Find where the given text appears and provide that cell's center as [X, Y] coordinate. 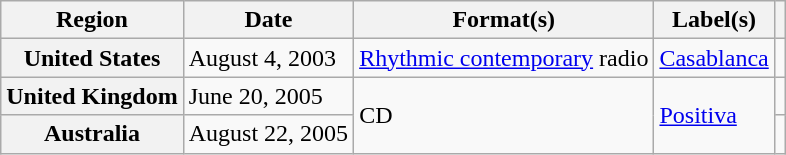
Rhythmic contemporary radio [504, 58]
Format(s) [504, 20]
August 4, 2003 [268, 58]
June 20, 2005 [268, 96]
Date [268, 20]
August 22, 2005 [268, 134]
United States [92, 58]
Positiva [714, 115]
Australia [92, 134]
CD [504, 115]
Label(s) [714, 20]
United Kingdom [92, 96]
Casablanca [714, 58]
Region [92, 20]
